Detect which cell encompasses the target text, then output its [X, Y] center coordinate. 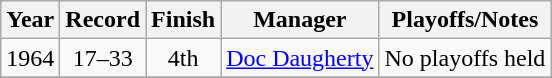
Finish [184, 20]
1964 [30, 58]
Manager [300, 20]
17–33 [103, 58]
Year [30, 20]
Playoffs/Notes [465, 20]
4th [184, 58]
Record [103, 20]
Doc Daugherty [300, 58]
No playoffs held [465, 58]
